Pinpoint the cell where the given text exists, returning its [X, Y] midpoint coordinate. 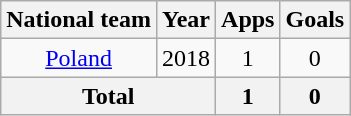
2018 [186, 58]
Goals [315, 20]
Apps [248, 20]
Poland [79, 58]
Total [108, 96]
National team [79, 20]
Year [186, 20]
